Return the [X, Y] coordinate for the center point of the cell that contains the specified text.  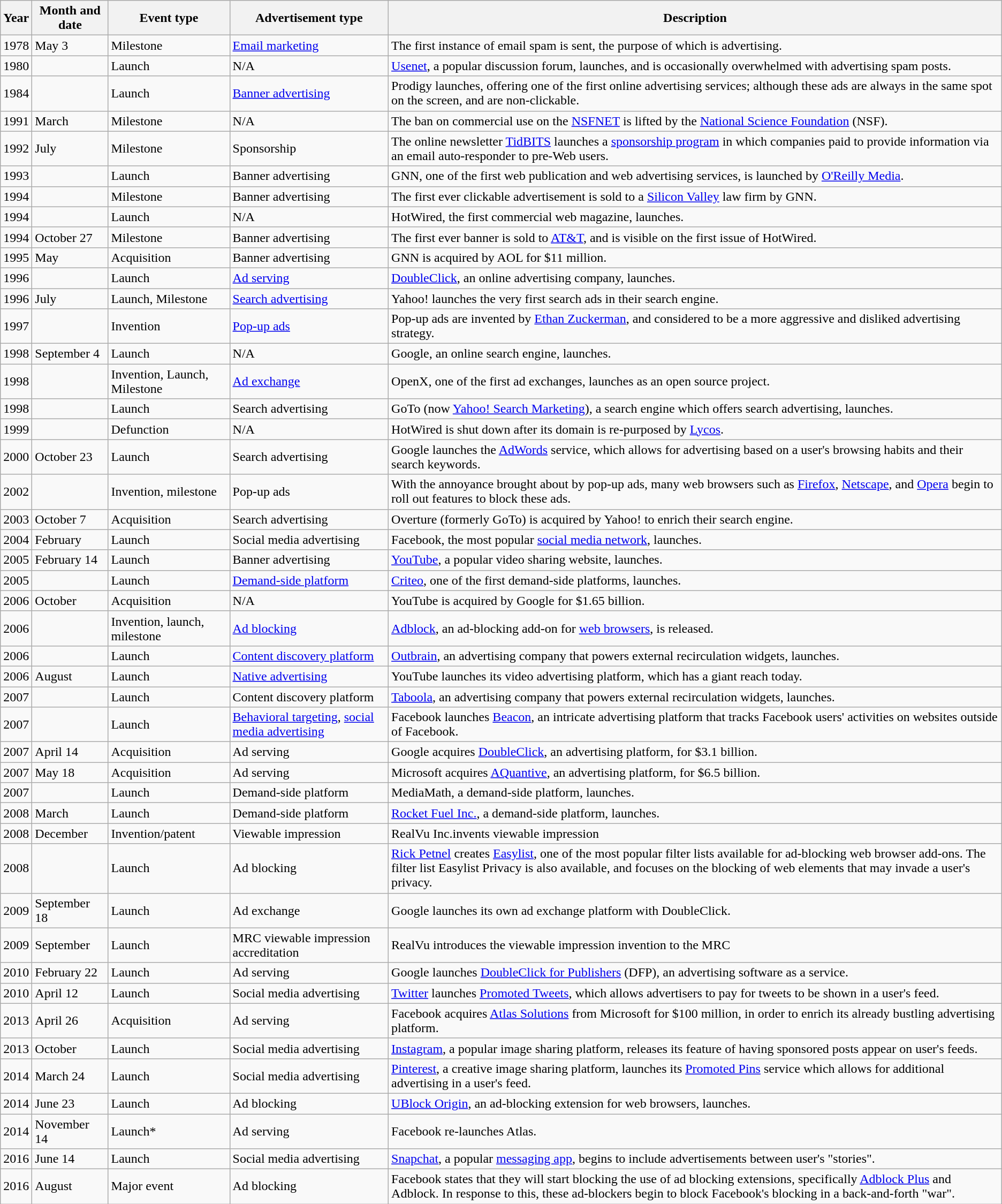
Instagram, a popular image sharing platform, releases its feature of having sponsored posts appear on user's feeds. [695, 1048]
1980 [16, 66]
Major event [169, 1186]
Invention, launch, milestone [169, 628]
October 7 [70, 519]
November 14 [70, 1131]
The ban on commercial use on the NSFNET is lifted by the National Science Foundation (NSF). [695, 121]
Launch* [169, 1131]
Microsoft acquires AQuantive, an advertising platform, for $6.5 billion. [695, 773]
GNN, one of the first web publication and web advertising services, is launched by O'Reilly Media. [695, 176]
April 26 [70, 1020]
Sponsorship [309, 149]
MediaMath, a demand-side platform, launches. [695, 793]
Outbrain, an advertising company that powers external recirculation widgets, launches. [695, 656]
OpenX, one of the first ad exchanges, launches as an open source project. [695, 381]
April 12 [70, 993]
YouTube launches its video advertising platform, which has a giant reach today. [695, 676]
May 18 [70, 773]
December [70, 834]
September 18 [70, 910]
May 3 [70, 46]
February 14 [70, 560]
June 14 [70, 1159]
Google launches DoubleClick for Publishers (DFP), an advertising software as a service. [695, 973]
Usenet, a popular discussion forum, launches, and is occasionally overwhelmed with advertising spam posts. [695, 66]
MRC viewable impression accreditation [309, 945]
Snapchat, a popular messaging app, begins to include advertisements between user's "stories". [695, 1159]
HotWired, the first commercial web magazine, launches. [695, 217]
February 22 [70, 973]
GoTo (now Yahoo! Search Marketing), a search engine which offers search advertising, launches. [695, 409]
1978 [16, 46]
April 14 [70, 752]
October 27 [70, 237]
Rocket Fuel Inc., a demand-side platform, launches. [695, 813]
Invention, milestone [169, 491]
Facebook launches Beacon, an intricate advertising platform that tracks Facebook users' activities on websites outside of Facebook. [695, 725]
GNN is acquired by AOL for $11 million. [695, 258]
Advertisement type [309, 18]
YouTube is acquired by Google for $1.65 billion. [695, 601]
June 23 [70, 1103]
September [70, 945]
Invention [169, 327]
YouTube, a popular video sharing website, launches. [695, 560]
Yahoo! launches the very first search ads in their search engine. [695, 298]
1997 [16, 327]
Adblock, an ad-blocking add-on for web browsers, is released. [695, 628]
1984 [16, 93]
Event type [169, 18]
The first instance of email spam is sent, the purpose of which is advertising. [695, 46]
Twitter launches Promoted Tweets, which allows advertisers to pay for tweets to be shown in a user's feed. [695, 993]
Email marketing [309, 46]
DoubleClick, an online advertising company, launches. [695, 278]
UBlock Origin, an ad-blocking extension for web browsers, launches. [695, 1103]
1993 [16, 176]
2003 [16, 519]
Pop-up ads are invented by Ethan Zuckerman, and considered to be a more aggressive and disliked advertising strategy. [695, 327]
2002 [16, 491]
1991 [16, 121]
Viewable impression [309, 834]
Google launches its own ad exchange platform with DoubleClick. [695, 910]
Google, an online search engine, launches. [695, 354]
Launch, Milestone [169, 298]
Overture (formerly GoTo) is acquired by Yahoo! to enrich their search engine. [695, 519]
Facebook, the most popular social media network, launches. [695, 540]
Invention, Launch, Milestone [169, 381]
The first ever banner is sold to AT&T, and is visible on the first issue of HotWired. [695, 237]
Invention/patent [169, 834]
February [70, 540]
2000 [16, 457]
2004 [16, 540]
Facebook re-launches Atlas. [695, 1131]
1992 [16, 149]
Defunction [169, 429]
Pinterest, a creative image sharing platform, launches its Promoted Pins service which allows for additional advertising in a user's feed. [695, 1076]
Criteo, one of the first demand-side platforms, launches. [695, 580]
1995 [16, 258]
1999 [16, 429]
May [70, 258]
Native advertising [309, 676]
Year [16, 18]
March 24 [70, 1076]
Taboola, an advertising company that powers external recirculation widgets, launches. [695, 696]
Behavioral targeting, social media advertising [309, 725]
October 23 [70, 457]
RealVu Inc.invents viewable impression [695, 834]
HotWired is shut down after its domain is re-purposed by Lycos. [695, 429]
September 4 [70, 354]
Google launches the AdWords service, which allows for advertising based on a user's browsing habits and their search keywords. [695, 457]
Description [695, 18]
The first ever clickable advertisement is sold to a Silicon Valley law firm by GNN. [695, 196]
With the annoyance brought about by pop-up ads, many web browsers such as Firefox, Netscape, and Opera begin to roll out features to block these ads. [695, 491]
Google acquires DoubleClick, an advertising platform, for $3.1 billion. [695, 752]
Month and date [70, 18]
RealVu introduces the viewable impression invention to the MRC [695, 945]
Facebook acquires Atlas Solutions from Microsoft for $100 million, in order to enrich its already bustling advertising platform. [695, 1020]
